Return (x, y) of the center of cell containing provided text 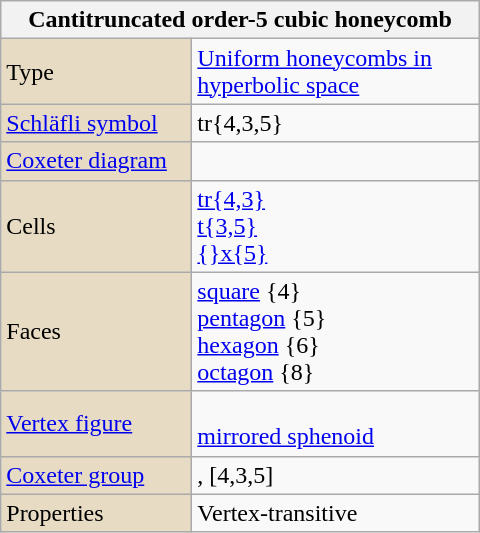
Uniform honeycombs in hyperbolic space (336, 72)
Coxeter diagram (96, 161)
Type (96, 72)
Coxeter group (96, 475)
Vertex-transitive (336, 513)
square {4}pentagon {5}hexagon {6}octagon {8} (336, 332)
Cantitruncated order-5 cubic honeycomb (240, 20)
tr{4,3} t{3,5} {}x{5} (336, 226)
Properties (96, 513)
, [4,3,5] (336, 475)
Schläfli symbol (96, 123)
tr{4,3,5} (336, 123)
mirrored sphenoid (336, 424)
Vertex figure (96, 424)
Faces (96, 332)
Cells (96, 226)
